Scan for the cell matching the given text and deliver its (x, y) coordinate at center. 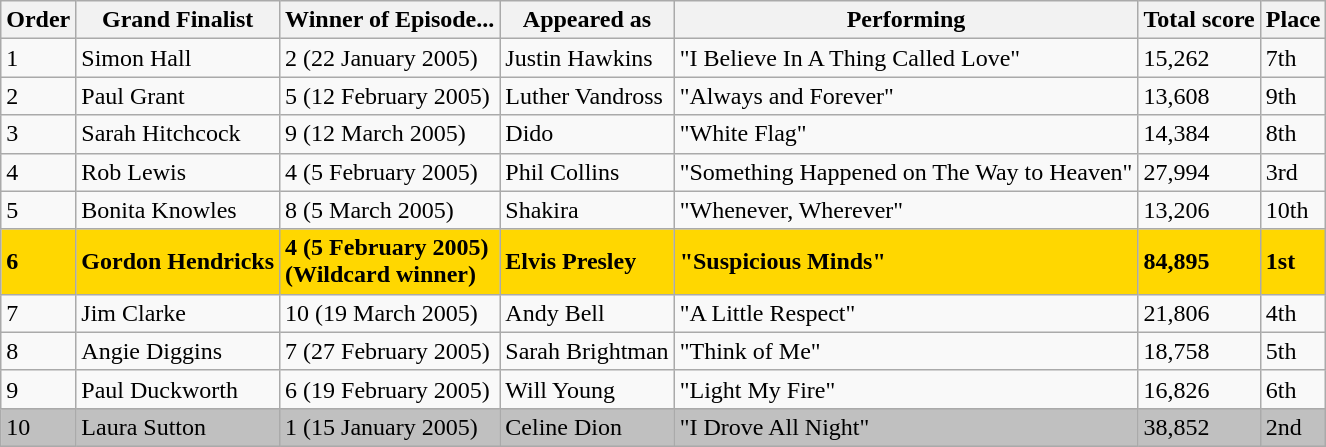
13,608 (1199, 96)
14,384 (1199, 134)
Andy Bell (587, 313)
4th (1293, 313)
Sarah Hitchcock (178, 134)
18,758 (1199, 351)
4 (5 February 2005) (390, 172)
Phil Collins (587, 172)
Order (38, 20)
10th (1293, 210)
1st (1293, 262)
Gordon Hendricks (178, 262)
16,826 (1199, 389)
5 (38, 210)
2 (38, 96)
4 (5 February 2005)(Wildcard winner) (390, 262)
8 (5 March 2005) (390, 210)
15,262 (1199, 58)
7th (1293, 58)
"Light My Fire" (906, 389)
84,895 (1199, 262)
3rd (1293, 172)
8th (1293, 134)
Appeared as (587, 20)
6 (19 February 2005) (390, 389)
3 (38, 134)
Paul Grant (178, 96)
Paul Duckworth (178, 389)
"A Little Respect" (906, 313)
"Think of Me" (906, 351)
4 (38, 172)
"I Believe In A Thing Called Love" (906, 58)
Winner of Episode... (390, 20)
Sarah Brightman (587, 351)
5th (1293, 351)
Rob Lewis (178, 172)
Simon Hall (178, 58)
"Always and Forever" (906, 96)
5 (12 February 2005) (390, 96)
10 (38, 427)
Jim Clarke (178, 313)
Bonita Knowles (178, 210)
Total score (1199, 20)
2nd (1293, 427)
10 (19 March 2005) (390, 313)
Grand Finalist (178, 20)
9th (1293, 96)
Performing (906, 20)
6 (38, 262)
Luther Vandross (587, 96)
27,994 (1199, 172)
Angie Diggins (178, 351)
Elvis Presley (587, 262)
"Something Happened on The Way to Heaven" (906, 172)
Celine Dion (587, 427)
1 (15 January 2005) (390, 427)
8 (38, 351)
Will Young (587, 389)
21,806 (1199, 313)
38,852 (1199, 427)
Place (1293, 20)
13,206 (1199, 210)
"I Drove All Night" (906, 427)
6th (1293, 389)
2 (22 January 2005) (390, 58)
"White Flag" (906, 134)
1 (38, 58)
9 (38, 389)
Shakira (587, 210)
9 (12 March 2005) (390, 134)
Dido (587, 134)
7 (27 February 2005) (390, 351)
"Whenever, Wherever" (906, 210)
Laura Sutton (178, 427)
Justin Hawkins (587, 58)
7 (38, 313)
"Suspicious Minds" (906, 262)
